Scan for the cell matching the given text and deliver its (x, y) coordinate at center. 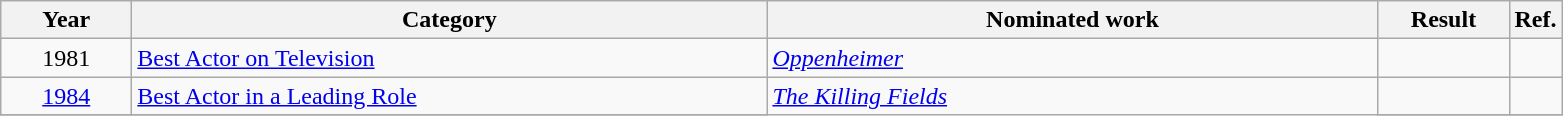
Result (1444, 20)
Nominated work (1072, 20)
Year (66, 20)
Best Actor on Television (450, 58)
Best Actor in a Leading Role (450, 96)
Category (450, 20)
1984 (66, 96)
The Killing Fields (1072, 96)
Ref. (1536, 20)
1981 (66, 58)
Oppenheimer (1072, 58)
